Provide the [X, Y] coordinate of the cell's center where the given text is located.  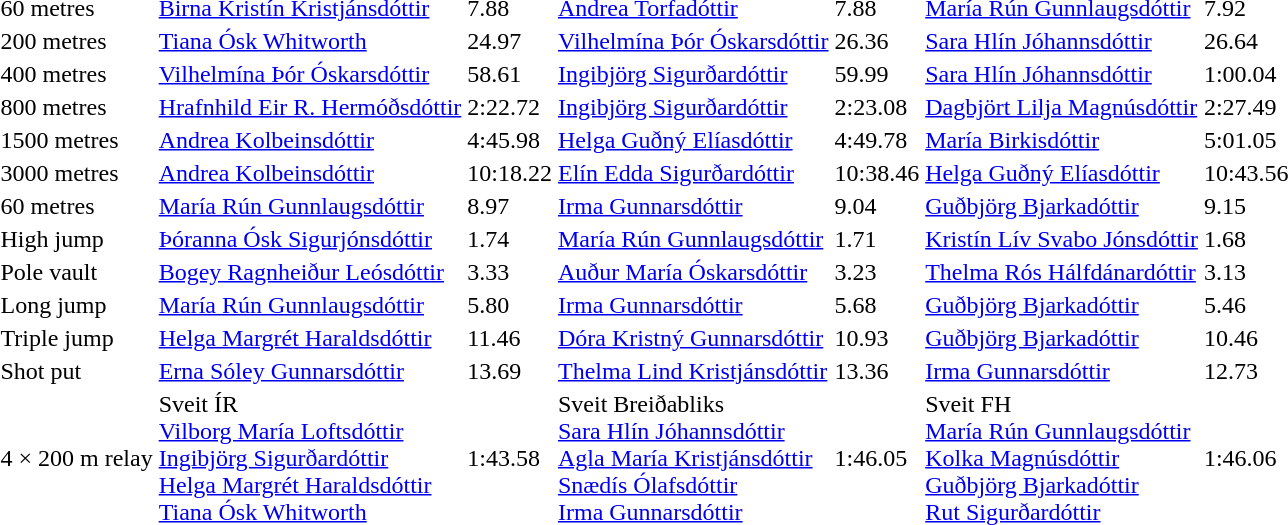
Bogey Ragnheiður Leósdóttir [310, 272]
10.93 [877, 338]
2:22.72 [510, 107]
Dagbjört Lilja Magnúsdóttir [1062, 107]
Hrafnhild Eir R. Hermóðsdóttir [310, 107]
Thelma Rós Hálfdánardóttir [1062, 272]
Dóra Kristný Gunnarsdóttir [693, 338]
1.71 [877, 239]
59.99 [877, 74]
11.46 [510, 338]
24.97 [510, 41]
Thelma Lind Kristjánsdóttir [693, 371]
5.80 [510, 305]
Kristín Lív Svabo Jónsdóttir [1062, 239]
Þóranna Ósk Sigurjónsdóttir [310, 239]
9.04 [877, 206]
María Birkisdóttir [1062, 140]
1.74 [510, 239]
5.68 [877, 305]
13.36 [877, 371]
10:38.46 [877, 173]
Helga Margrét Haraldsdóttir [310, 338]
Auður María Óskarsdóttir [693, 272]
3.23 [877, 272]
58.61 [510, 74]
8.97 [510, 206]
2:23.08 [877, 107]
Tiana Ósk Whitworth [310, 41]
4:45.98 [510, 140]
Elín Edda Sigurðardóttir [693, 173]
10:18.22 [510, 173]
4:49.78 [877, 140]
3.33 [510, 272]
13.69 [510, 371]
26.36 [877, 41]
Erna Sóley Gunnarsdóttir [310, 371]
